Provide the (X, Y) coordinate of the cell's center where the given text is located.  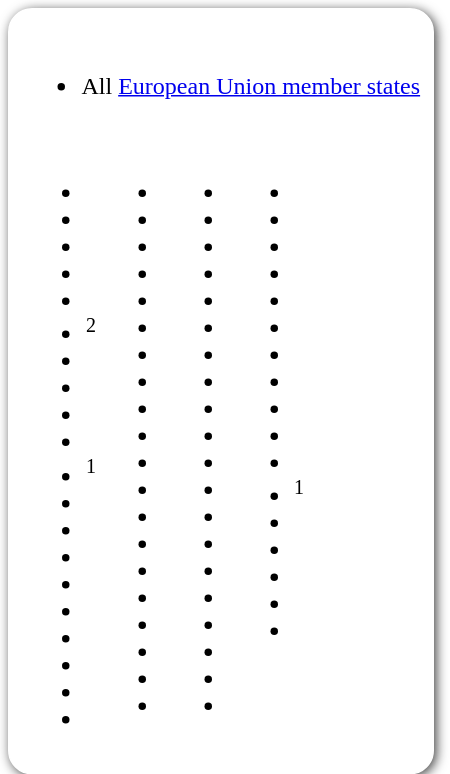
All European Union member states 21 1 (221, 391)
21 (60, 442)
1 (270, 442)
